Pinpoint the cell where the given text exists, returning its (X, Y) midpoint coordinate. 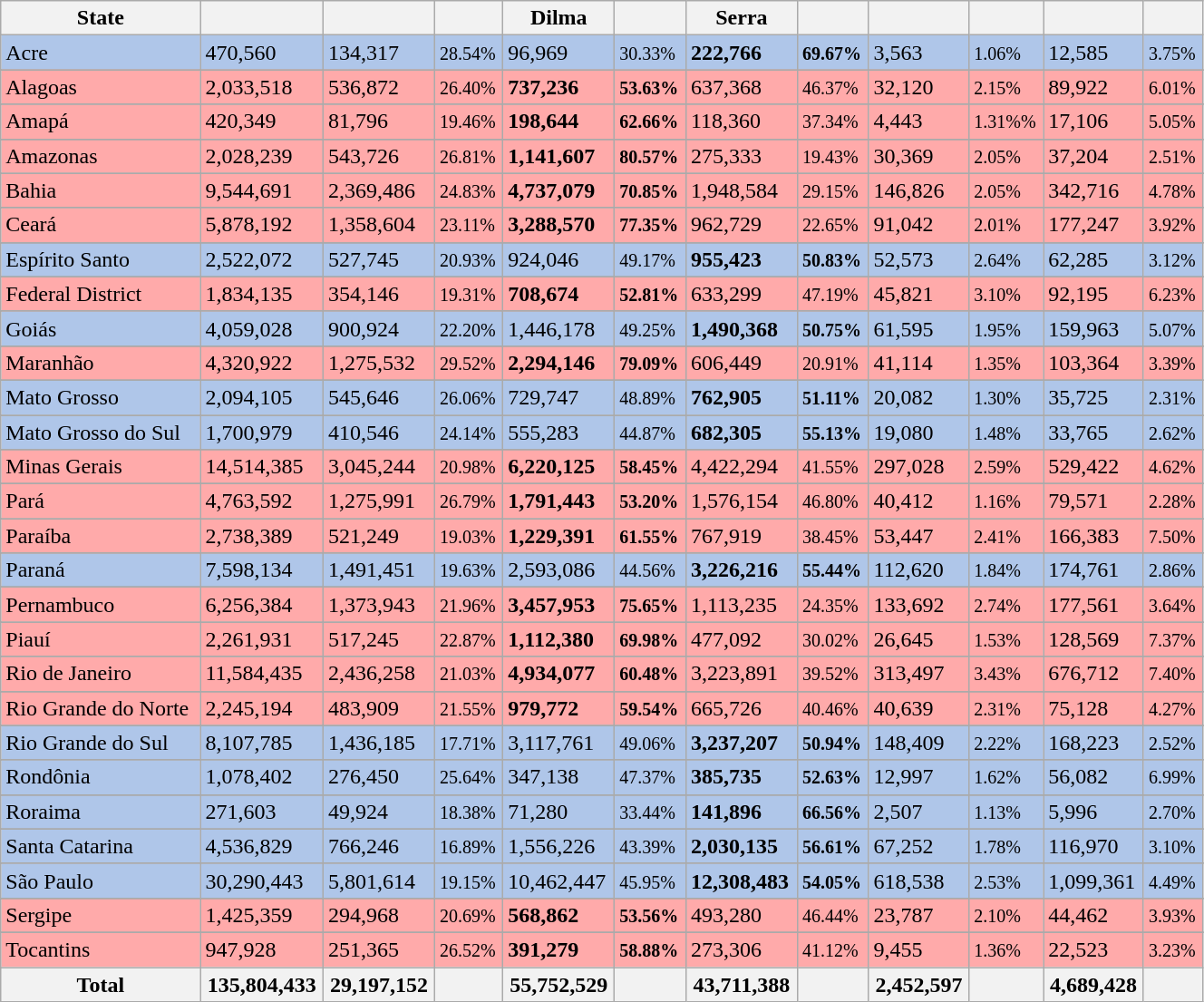
4,934,077 (558, 674)
6.23% (1173, 294)
Sergipe (101, 915)
1,948,584 (742, 190)
46.37% (832, 87)
81,796 (379, 122)
Espírito Santo (101, 259)
2,028,239 (261, 156)
103,364 (1093, 363)
9,544,691 (261, 190)
6,256,384 (261, 605)
521,249 (379, 536)
676,712 (1093, 674)
26.06% (470, 397)
159,963 (1093, 328)
3.64% (1173, 605)
21.96% (470, 605)
2,593,086 (558, 570)
1,275,991 (379, 501)
Rio de Janeiro (101, 674)
1.95% (1006, 328)
22.87% (470, 639)
118,360 (742, 122)
1.16% (1006, 501)
271,603 (261, 812)
92,195 (1093, 294)
1,358,604 (379, 225)
2.59% (1006, 467)
342,716 (1093, 190)
Paraíba (101, 536)
313,497 (919, 674)
50.94% (832, 743)
Pará (101, 501)
41,114 (919, 363)
979,772 (558, 708)
17.71% (470, 743)
53.63% (651, 87)
1,112,380 (558, 639)
6,220,125 (558, 467)
41.55% (832, 467)
1,373,943 (379, 605)
São Paulo (101, 880)
2.15% (1006, 87)
1.36% (1006, 949)
35,725 (1093, 397)
29.52% (470, 363)
2.62% (1173, 433)
2.64% (1006, 259)
79,571 (1093, 501)
23.11% (470, 225)
77.35% (651, 225)
44.56% (651, 570)
47.19% (832, 294)
54.05% (832, 880)
545,646 (379, 397)
40,412 (919, 501)
Amazonas (101, 156)
33,765 (1093, 433)
52,573 (919, 259)
276,450 (379, 777)
Ceará (101, 225)
20,082 (919, 397)
51.11% (832, 397)
4,689,428 (1093, 984)
555,283 (558, 433)
1,425,359 (261, 915)
10,462,447 (558, 880)
48.89% (651, 397)
1,275,532 (379, 363)
7.40% (1173, 674)
955,423 (742, 259)
3,226,216 (742, 570)
483,909 (379, 708)
618,538 (919, 880)
1.84% (1006, 570)
116,970 (1093, 846)
26.40% (470, 87)
2.52% (1173, 743)
21.03% (470, 674)
41.12% (832, 949)
7.37% (1173, 639)
3,223,891 (742, 674)
19.46% (470, 122)
44,462 (1093, 915)
28.54% (470, 53)
12,308,483 (742, 880)
2.41% (1006, 536)
900,924 (379, 328)
128,569 (1093, 639)
55.13% (832, 433)
4,536,829 (261, 846)
198,644 (558, 122)
1,229,391 (558, 536)
354,146 (379, 294)
24.35% (832, 605)
12,585 (1093, 53)
682,305 (742, 433)
59.54% (651, 708)
19.31% (470, 294)
89,922 (1093, 87)
30.33% (651, 53)
52.63% (832, 777)
49.06% (651, 743)
Dilma (558, 18)
146,826 (919, 190)
29,197,152 (379, 984)
33.44% (651, 812)
Total (101, 984)
49.17% (651, 259)
55.44% (832, 570)
1.31%% (1006, 122)
47.37% (651, 777)
Bahia (101, 190)
762,905 (742, 397)
536,872 (379, 87)
568,862 (558, 915)
7,598,134 (261, 570)
4,320,922 (261, 363)
45,821 (919, 294)
4,059,028 (261, 328)
4.62% (1173, 467)
141,896 (742, 812)
71,280 (558, 812)
2.22% (1006, 743)
18.38% (470, 812)
2,294,146 (558, 363)
21.55% (470, 708)
53.56% (651, 915)
543,726 (379, 156)
3.12% (1173, 259)
1.48% (1006, 433)
1,436,185 (379, 743)
40,639 (919, 708)
44.87% (651, 433)
1,113,235 (742, 605)
Piauí (101, 639)
737,236 (558, 87)
1,556,226 (558, 846)
6.99% (1173, 777)
49,924 (379, 812)
4.27% (1173, 708)
3.92% (1173, 225)
56.61% (832, 846)
3,237,207 (742, 743)
96,969 (558, 53)
52.81% (651, 294)
69.67% (832, 53)
Serra (742, 18)
2,094,105 (261, 397)
2,522,072 (261, 259)
5.07% (1173, 328)
32,120 (919, 87)
708,674 (558, 294)
55,752,529 (558, 984)
3.75% (1173, 53)
53.20% (651, 501)
Santa Catarina (101, 846)
3,045,244 (379, 467)
Rio Grande do Sul (101, 743)
Minas Gerais (101, 467)
25.64% (470, 777)
1,491,451 (379, 570)
26,645 (919, 639)
79.09% (651, 363)
43,711,388 (742, 984)
20.98% (470, 467)
3,563 (919, 53)
80.57% (651, 156)
174,761 (1093, 570)
391,279 (558, 949)
385,735 (742, 777)
22.65% (832, 225)
4.49% (1173, 880)
14,514,385 (261, 467)
69.98% (651, 639)
924,046 (558, 259)
1,834,135 (261, 294)
420,349 (261, 122)
767,919 (742, 536)
62.66% (651, 122)
1,576,154 (742, 501)
4,763,592 (261, 501)
91,042 (919, 225)
Alagoas (101, 87)
1,490,368 (742, 328)
Maranhão (101, 363)
38.45% (832, 536)
Paraná (101, 570)
58.88% (651, 949)
16.89% (470, 846)
1.53% (1006, 639)
3,457,953 (558, 605)
2.28% (1173, 501)
29.15% (832, 190)
962,729 (742, 225)
Pernambuco (101, 605)
3.43% (1006, 674)
470,560 (261, 53)
1,791,443 (558, 501)
75,128 (1093, 708)
20.91% (832, 363)
8,107,785 (261, 743)
State (101, 18)
133,692 (919, 605)
60.48% (651, 674)
22.20% (470, 328)
2.51% (1173, 156)
766,246 (379, 846)
Federal District (101, 294)
50.75% (832, 328)
273,306 (742, 949)
7.50% (1173, 536)
53,447 (919, 536)
2.74% (1006, 605)
Tocantins (101, 949)
Rio Grande do Norte (101, 708)
66.56% (832, 812)
56,082 (1093, 777)
Mato Grosso do Sul (101, 433)
2,245,194 (261, 708)
Amapá (101, 122)
166,383 (1093, 536)
1,099,361 (1093, 880)
Rondônia (101, 777)
20.69% (470, 915)
135,804,433 (261, 984)
26.52% (470, 949)
410,546 (379, 433)
2,261,931 (261, 639)
5,996 (1093, 812)
4,737,079 (558, 190)
4,443 (919, 122)
37.34% (832, 122)
19.15% (470, 880)
3.93% (1173, 915)
43.39% (651, 846)
177,247 (1093, 225)
1.62% (1006, 777)
134,317 (379, 53)
19.63% (470, 570)
477,092 (742, 639)
3.23% (1173, 949)
148,409 (919, 743)
517,245 (379, 639)
637,368 (742, 87)
19,080 (919, 433)
527,745 (379, 259)
1,141,607 (558, 156)
22,523 (1093, 949)
6.01% (1173, 87)
251,365 (379, 949)
24.14% (470, 433)
222,766 (742, 53)
1,078,402 (261, 777)
19.43% (832, 156)
19.03% (470, 536)
46.80% (832, 501)
Acre (101, 53)
45.95% (651, 880)
2,369,486 (379, 190)
61.55% (651, 536)
112,620 (919, 570)
294,968 (379, 915)
493,280 (742, 915)
2,033,518 (261, 87)
2.10% (1006, 915)
3,117,761 (558, 743)
24.83% (470, 190)
50.83% (832, 259)
67,252 (919, 846)
70.85% (651, 190)
75.65% (651, 605)
5.05% (1173, 122)
49.25% (651, 328)
23,787 (919, 915)
2,507 (919, 812)
347,138 (558, 777)
26.79% (470, 501)
2,452,597 (919, 984)
46.44% (832, 915)
5,878,192 (261, 225)
3,288,570 (558, 225)
633,299 (742, 294)
Roraima (101, 812)
4,422,294 (742, 467)
947,928 (261, 949)
2.70% (1173, 812)
1,700,979 (261, 433)
1.78% (1006, 846)
5,801,614 (379, 880)
168,223 (1093, 743)
1.35% (1006, 363)
2.86% (1173, 570)
729,747 (558, 397)
2,436,258 (379, 674)
2,030,135 (742, 846)
2,738,389 (261, 536)
62,285 (1093, 259)
58.45% (651, 467)
606,449 (742, 363)
4.78% (1173, 190)
1.06% (1006, 53)
1,446,178 (558, 328)
297,028 (919, 467)
30,369 (919, 156)
1.13% (1006, 812)
177,561 (1093, 605)
3.39% (1173, 363)
26.81% (470, 156)
665,726 (742, 708)
12,997 (919, 777)
37,204 (1093, 156)
Mato Grosso (101, 397)
30,290,443 (261, 880)
275,333 (742, 156)
11,584,435 (261, 674)
17,106 (1093, 122)
40.46% (832, 708)
2.01% (1006, 225)
Goiás (101, 328)
61,595 (919, 328)
20.93% (470, 259)
2.53% (1006, 880)
529,422 (1093, 467)
39.52% (832, 674)
9,455 (919, 949)
1.30% (1006, 397)
30.02% (832, 639)
